Return the [x, y] coordinate for the center point of the cell that contains the specified text.  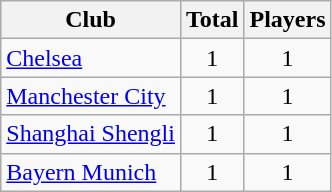
Chelsea [91, 58]
Players [288, 20]
Total [212, 20]
Manchester City [91, 96]
Club [91, 20]
Shanghai Shengli [91, 134]
Bayern Munich [91, 172]
